Locate the cell with the specified text and output its [x, y] center coordinate. 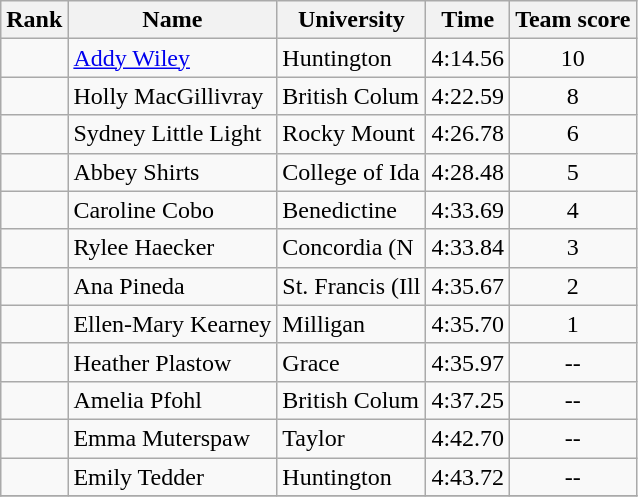
Emma Muterspaw [172, 438]
Rank [34, 20]
Ellen-Mary Kearney [172, 324]
Ana Pineda [172, 286]
College of Ida [352, 172]
4:35.70 [468, 324]
Holly MacGillivray [172, 96]
Time [468, 20]
4:33.69 [468, 210]
Addy Wiley [172, 58]
Heather Plastow [172, 362]
Sydney Little Light [172, 134]
Team score [573, 20]
8 [573, 96]
Taylor [352, 438]
Concordia (N [352, 248]
Rylee Haecker [172, 248]
2 [573, 286]
4 [573, 210]
4:22.59 [468, 96]
5 [573, 172]
6 [573, 134]
4:35.97 [468, 362]
4:28.48 [468, 172]
University [352, 20]
Amelia Pfohl [172, 400]
Rocky Mount [352, 134]
St. Francis (Ill [352, 286]
Milligan [352, 324]
Grace [352, 362]
4:33.84 [468, 248]
Benedictine [352, 210]
3 [573, 248]
Abbey Shirts [172, 172]
10 [573, 58]
4:42.70 [468, 438]
4:35.67 [468, 286]
1 [573, 324]
Name [172, 20]
4:14.56 [468, 58]
4:37.25 [468, 400]
4:43.72 [468, 477]
Emily Tedder [172, 477]
Caroline Cobo [172, 210]
4:26.78 [468, 134]
